Determine the [x, y] coordinate at the center of the cell enclosing the given text.  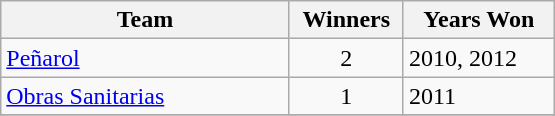
Winners [346, 20]
Team [145, 20]
2010, 2012 [478, 58]
1 [346, 96]
Years Won [478, 20]
Obras Sanitarias [145, 96]
Peñarol [145, 58]
2011 [478, 96]
2 [346, 58]
